For the text-containing cell, return its midpoint in [X, Y] coordinate format. 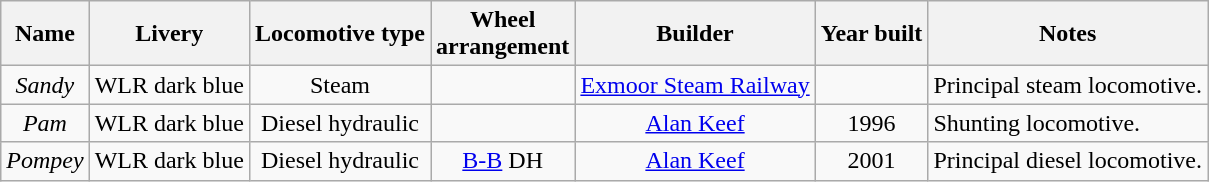
Pam [45, 123]
Livery [169, 34]
Builder [695, 34]
Notes [1068, 34]
Sandy [45, 85]
Year built [872, 34]
Pompey [45, 161]
Steam [340, 85]
Exmoor Steam Railway [695, 85]
Wheel arrangement [502, 34]
1996 [872, 123]
Name [45, 34]
B-B DH [502, 161]
Principal steam locomotive. [1068, 85]
Shunting locomotive. [1068, 123]
Locomotive type [340, 34]
2001 [872, 161]
Principal diesel locomotive. [1068, 161]
